Capture the cell that displays the provided text and extract its (X, Y) central coordinate. 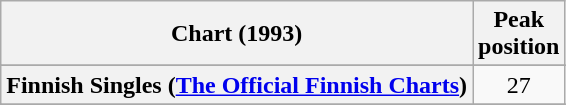
Peakposition (519, 34)
27 (519, 85)
Chart (1993) (237, 34)
Finnish Singles (The Official Finnish Charts) (237, 85)
